Output the [x, y] coordinate of the center of the cell containing the given text.  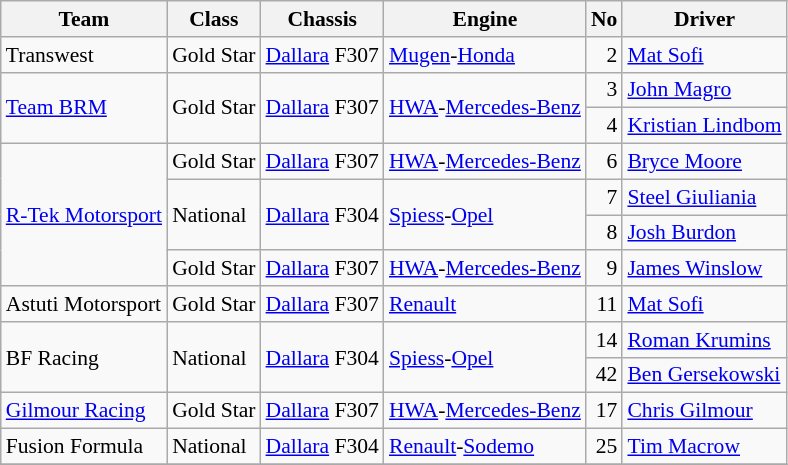
Fusion Formula [84, 447]
Chris Gilmour [704, 411]
3 [604, 90]
Josh Burdon [704, 233]
John Magro [704, 90]
Renault [485, 304]
9 [604, 269]
Renault-Sodemo [485, 447]
Kristian Lindbom [704, 126]
Driver [704, 19]
Chassis [322, 19]
Bryce Moore [704, 162]
James Winslow [704, 269]
17 [604, 411]
14 [604, 340]
Class [214, 19]
Transwest [84, 55]
2 [604, 55]
Tim Macrow [704, 447]
7 [604, 197]
BF Racing [84, 358]
Gilmour Racing [84, 411]
Mugen-Honda [485, 55]
Roman Krumins [704, 340]
R-Tek Motorsport [84, 215]
4 [604, 126]
Ben Gersekowski [704, 375]
25 [604, 447]
Steel Giuliania [704, 197]
Engine [485, 19]
11 [604, 304]
Team BRM [84, 108]
Astuti Motorsport [84, 304]
8 [604, 233]
No [604, 19]
Team [84, 19]
42 [604, 375]
6 [604, 162]
